For the text-containing cell, return its midpoint in (x, y) coordinate format. 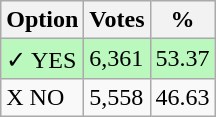
% (182, 20)
Option (42, 20)
✓ YES (42, 59)
53.37 (182, 59)
46.63 (182, 97)
6,361 (117, 59)
Votes (117, 20)
X NO (42, 97)
5,558 (117, 97)
